Locate the cell with the specified text and output its (x, y) center coordinate. 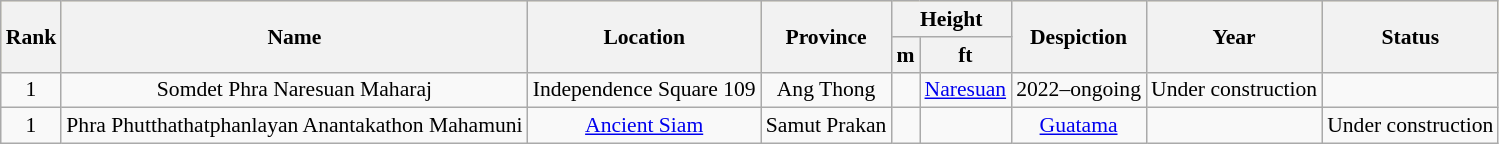
Guatama (1078, 126)
Location (644, 36)
Year (1234, 36)
ft (966, 55)
Ancient Siam (644, 126)
Independence Square 109 (644, 90)
Name (294, 36)
m (905, 55)
Ang Thong (826, 90)
Naresuan (966, 90)
Province (826, 36)
Rank (32, 36)
Status (1410, 36)
Despiction (1078, 36)
Phra Phutthathatphanlayan Anantakathon Mahamuni (294, 126)
2022–ongoing (1078, 90)
Height (951, 19)
Samut Prakan (826, 126)
Somdet Phra Naresuan Maharaj (294, 90)
